Identify which cell holds the provided text, then report its (x, y) central coordinate. 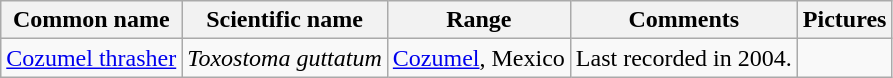
Range (478, 20)
Comments (684, 20)
Pictures (844, 20)
Common name (92, 20)
Cozumel, Mexico (478, 58)
Last recorded in 2004. (684, 58)
Toxostoma guttatum (285, 58)
Cozumel thrasher (92, 58)
Scientific name (285, 20)
